Identify which cell holds the provided text, then report its [x, y] central coordinate. 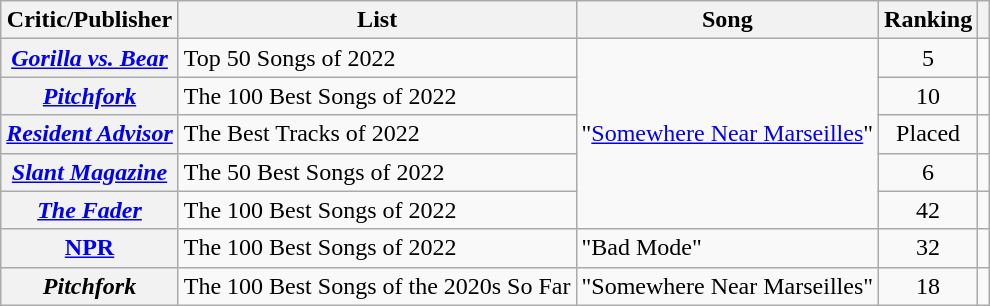
Placed [928, 134]
Top 50 Songs of 2022 [377, 58]
The 50 Best Songs of 2022 [377, 172]
18 [928, 286]
32 [928, 248]
The Best Tracks of 2022 [377, 134]
"Bad Mode" [728, 248]
List [377, 20]
The Fader [90, 210]
Critic/Publisher [90, 20]
The 100 Best Songs of the 2020s So Far [377, 286]
Resident Advisor [90, 134]
Slant Magazine [90, 172]
5 [928, 58]
Song [728, 20]
6 [928, 172]
Ranking [928, 20]
42 [928, 210]
Gorilla vs. Bear [90, 58]
10 [928, 96]
NPR [90, 248]
